Provide the [X, Y] coordinate of the cell's center where the given text is located.  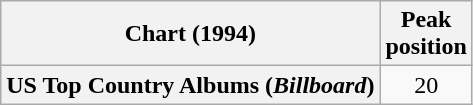
20 [426, 85]
Peakposition [426, 34]
Chart (1994) [190, 34]
US Top Country Albums (Billboard) [190, 85]
